Determine the (X, Y) coordinate at the center of the cell enclosing the given text.  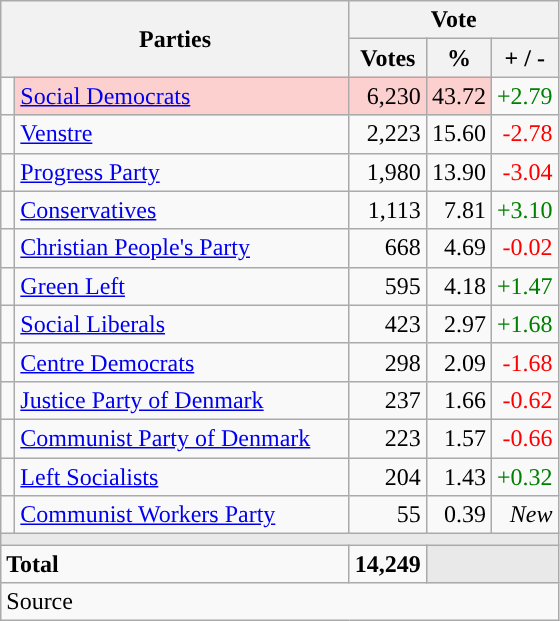
Total (176, 564)
Venstre (182, 134)
Social Democrats (182, 96)
Christian People's Party (182, 248)
Green Left (182, 286)
-0.66 (524, 438)
2.97 (458, 324)
-2.78 (524, 134)
-1.68 (524, 362)
Votes (388, 58)
+1.68 (524, 324)
0.39 (458, 515)
+1.47 (524, 286)
Left Socialists (182, 477)
298 (388, 362)
+0.32 (524, 477)
-0.62 (524, 400)
Source (280, 602)
-0.02 (524, 248)
2,223 (388, 134)
7.81 (458, 210)
423 (388, 324)
Communist Party of Denmark (182, 438)
204 (388, 477)
Progress Party (182, 172)
1.66 (458, 400)
Parties (176, 39)
+ / - (524, 58)
Justice Party of Denmark (182, 400)
Social Liberals (182, 324)
1,980 (388, 172)
2.09 (458, 362)
Communist Workers Party (182, 515)
+2.79 (524, 96)
15.60 (458, 134)
14,249 (388, 564)
595 (388, 286)
New (524, 515)
4.69 (458, 248)
1,113 (388, 210)
+3.10 (524, 210)
-3.04 (524, 172)
237 (388, 400)
1.57 (458, 438)
1.43 (458, 477)
223 (388, 438)
Vote (454, 20)
13.90 (458, 172)
43.72 (458, 96)
55 (388, 515)
% (458, 58)
668 (388, 248)
Centre Democrats (182, 362)
6,230 (388, 96)
4.18 (458, 286)
Conservatives (182, 210)
